Locate the cell with the specified text and output its (x, y) center coordinate. 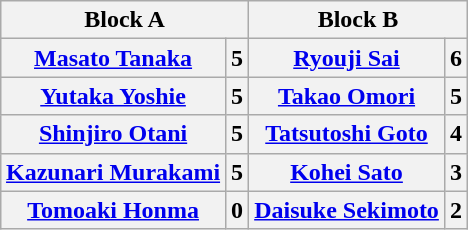
Tatsutoshi Goto (347, 134)
Block B (358, 20)
Masato Tanaka (114, 58)
Daisuke Sekimoto (347, 210)
2 (456, 210)
Shinjiro Otani (114, 134)
0 (238, 210)
6 (456, 58)
Tomoaki Honma (114, 210)
Yutaka Yoshie (114, 96)
Kohei Sato (347, 172)
Takao Omori (347, 96)
4 (456, 134)
3 (456, 172)
Ryouji Sai (347, 58)
Block A (125, 20)
Kazunari Murakami (114, 172)
